Capture the cell that displays the provided text and extract its (x, y) central coordinate. 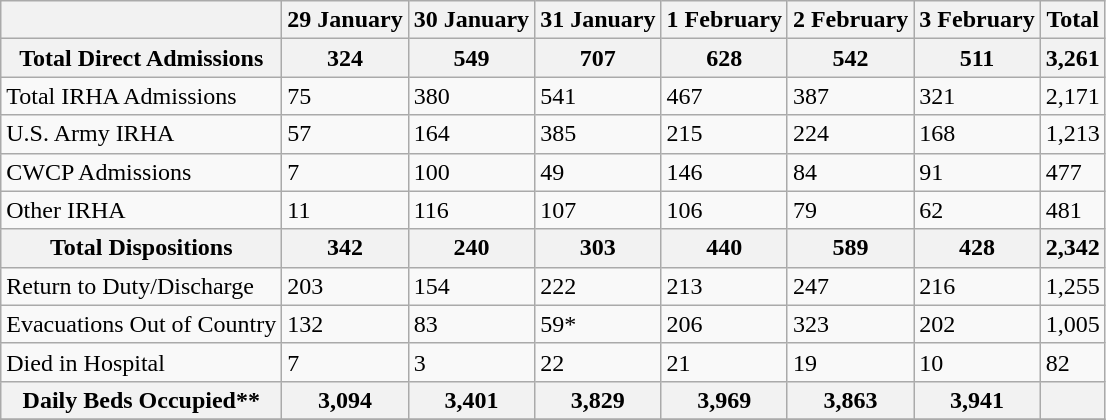
3,863 (850, 400)
589 (850, 248)
31 January (598, 20)
222 (598, 286)
481 (1072, 210)
240 (471, 248)
541 (598, 96)
49 (598, 172)
321 (977, 96)
21 (724, 362)
323 (850, 324)
213 (724, 286)
428 (977, 248)
440 (724, 248)
116 (471, 210)
3,094 (345, 400)
62 (977, 210)
1 February (724, 20)
CWCP Admissions (142, 172)
Total Dispositions (142, 248)
2,171 (1072, 96)
206 (724, 324)
215 (724, 134)
2,342 (1072, 248)
84 (850, 172)
707 (598, 58)
3,829 (598, 400)
224 (850, 134)
247 (850, 286)
477 (1072, 172)
83 (471, 324)
146 (724, 172)
57 (345, 134)
Evacuations Out of Country (142, 324)
542 (850, 58)
387 (850, 96)
342 (345, 248)
107 (598, 210)
3 (471, 362)
385 (598, 134)
380 (471, 96)
154 (471, 286)
1,213 (1072, 134)
202 (977, 324)
29 January (345, 20)
203 (345, 286)
3,261 (1072, 58)
216 (977, 286)
30 January (471, 20)
11 (345, 210)
106 (724, 210)
2 February (850, 20)
3,941 (977, 400)
Other IRHA (142, 210)
168 (977, 134)
82 (1072, 362)
Return to Duty/Discharge (142, 286)
59* (598, 324)
10 (977, 362)
1,005 (1072, 324)
3,969 (724, 400)
164 (471, 134)
Died in Hospital (142, 362)
79 (850, 210)
75 (345, 96)
Total Direct Admissions (142, 58)
100 (471, 172)
3,401 (471, 400)
19 (850, 362)
91 (977, 172)
303 (598, 248)
U.S. Army IRHA (142, 134)
1,255 (1072, 286)
3 February (977, 20)
511 (977, 58)
Daily Beds Occupied** (142, 400)
Total IRHA Admissions (142, 96)
467 (724, 96)
22 (598, 362)
132 (345, 324)
Total (1072, 20)
549 (471, 58)
628 (724, 58)
324 (345, 58)
